Determine the (x, y) coordinate at the center of the cell enclosing the given text.  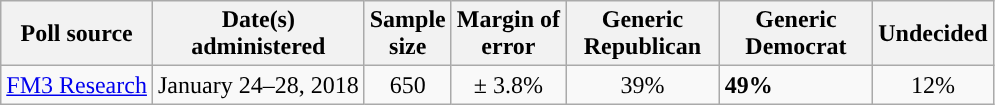
Margin oferror (508, 34)
Date(s)administered (258, 34)
Poll source (77, 34)
12% (933, 85)
650 (408, 85)
GenericRepublican (643, 34)
Undecided (933, 34)
Samplesize (408, 34)
49% (796, 85)
39% (643, 85)
± 3.8% (508, 85)
FM3 Research (77, 85)
January 24–28, 2018 (258, 85)
GenericDemocrat (796, 34)
